Determine the [X, Y] coordinate at the center of the cell enclosing the given text.  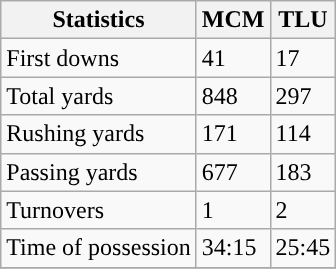
First downs [99, 58]
677 [233, 172]
2 [303, 210]
TLU [303, 20]
114 [303, 134]
297 [303, 96]
Turnovers [99, 210]
848 [233, 96]
Rushing yards [99, 134]
MCM [233, 20]
Total yards [99, 96]
171 [233, 134]
41 [233, 58]
17 [303, 58]
Passing yards [99, 172]
Time of possession [99, 248]
183 [303, 172]
1 [233, 210]
25:45 [303, 248]
Statistics [99, 20]
34:15 [233, 248]
